Search for the cell housing the specified text and yield its (X, Y) center coordinate. 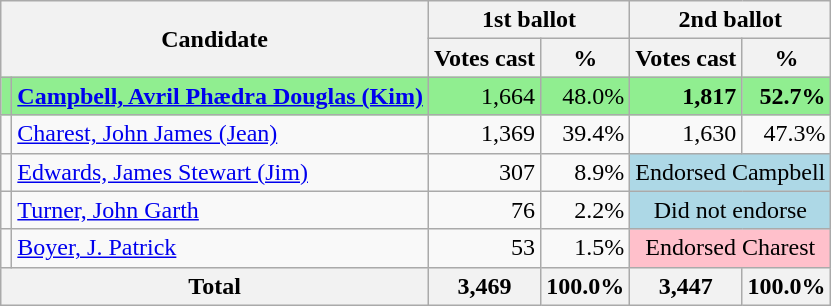
52.7% (786, 96)
Turner, John Garth (220, 210)
2.2% (586, 210)
1,369 (484, 134)
3,447 (686, 286)
Edwards, James Stewart (Jim) (220, 172)
Boyer, J. Patrick (220, 248)
47.3% (786, 134)
3,469 (484, 286)
8.9% (586, 172)
48.0% (586, 96)
76 (484, 210)
Endorsed Campbell (730, 172)
39.4% (586, 134)
307 (484, 172)
1.5% (586, 248)
Campbell, Avril Phædra Douglas (Kim) (220, 96)
Endorsed Charest (730, 248)
Did not endorse (730, 210)
1st ballot (528, 20)
2nd ballot (730, 20)
1,664 (484, 96)
53 (484, 248)
1,817 (686, 96)
Candidate (215, 39)
Charest, John James (Jean) (220, 134)
1,630 (686, 134)
Total (215, 286)
